Locate the cell with the specified text and output its (X, Y) center coordinate. 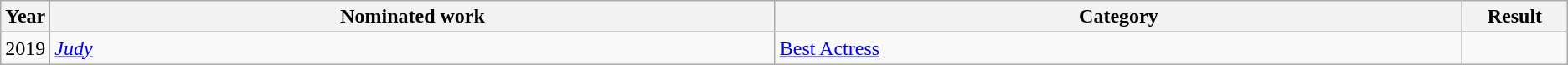
Nominated work (412, 17)
Judy (412, 48)
Year (25, 17)
Best Actress (1118, 48)
2019 (25, 48)
Result (1515, 17)
Category (1118, 17)
